Search for the cell housing the specified text and yield its [x, y] center coordinate. 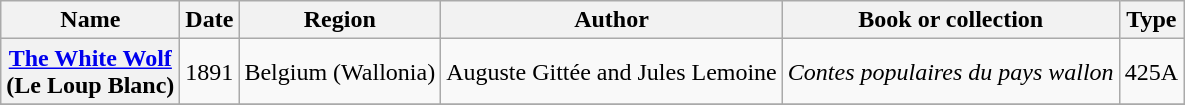
Belgium (Wallonia) [340, 72]
The White Wolf (Le Loup Blanc) [90, 72]
Date [210, 20]
Auguste Gittée and Jules Lemoine [612, 72]
Type [1151, 20]
Region [340, 20]
Author [612, 20]
Book or collection [950, 20]
Contes populaires du pays wallon [950, 72]
1891 [210, 72]
425A [1151, 72]
Name [90, 20]
